Return the [x, y] coordinate for the center point of the cell that contains the specified text.  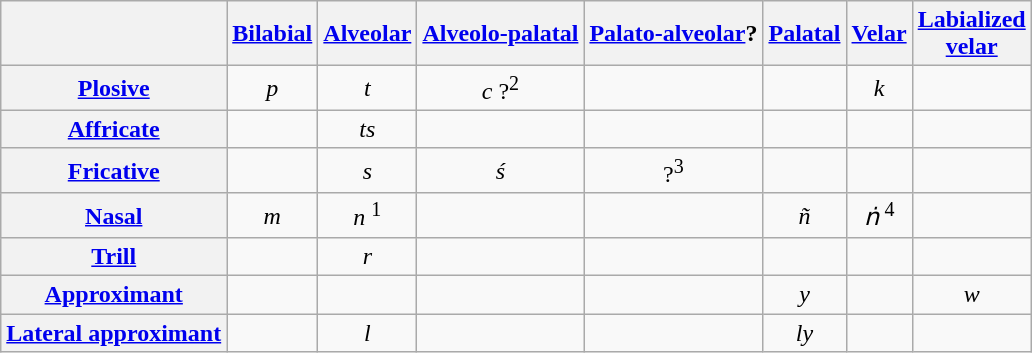
ñ [804, 216]
Palatal [804, 34]
Nasal [114, 216]
Lateral approximant [114, 333]
Alveolo-palatal [500, 34]
?3 [674, 170]
t [368, 88]
c ?2 [500, 88]
r [368, 257]
ṅ 4 [879, 216]
s [368, 170]
l [368, 333]
Velar [879, 34]
ts [368, 129]
ś [500, 170]
y [804, 295]
Fricative [114, 170]
w [972, 295]
Alveolar [368, 34]
Palato-alveolar? [674, 34]
Labializedvelar [972, 34]
Affricate [114, 129]
Plosive [114, 88]
p [272, 88]
Bilabial [272, 34]
n 1 [368, 216]
Trill [114, 257]
m [272, 216]
ly [804, 333]
k [879, 88]
Approximant [114, 295]
